Identify which cell holds the provided text, then report its [X, Y] central coordinate. 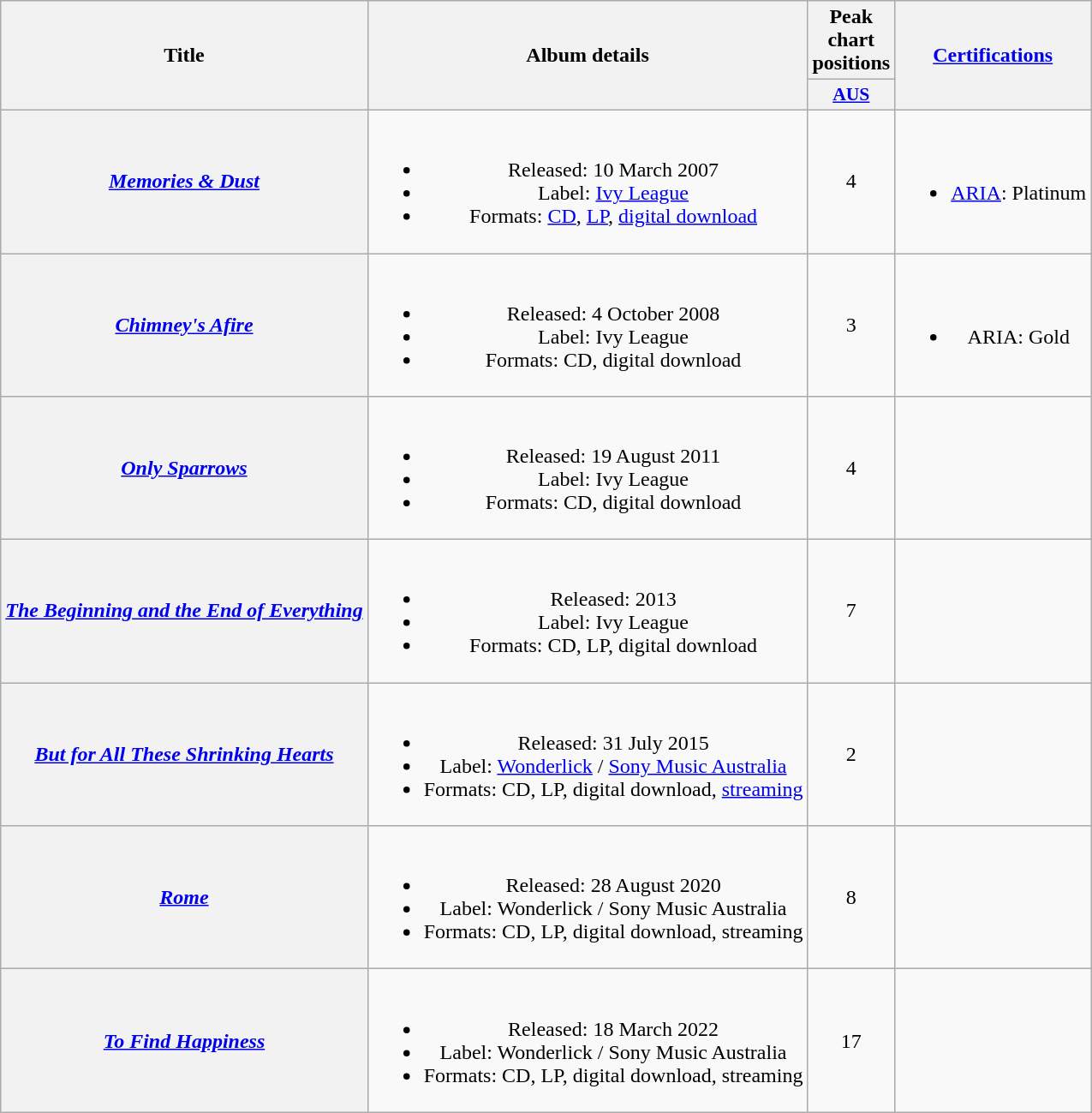
Released: 19 August 2011Label: Ivy LeagueFormats: CD, digital download [588, 468]
Rome [184, 898]
Released: 18 March 2022Label: Wonderlick / Sony Music AustraliaFormats: CD, LP, digital download, streaming [588, 1040]
To Find Happiness [184, 1040]
Only Sparrows [184, 468]
Released: 2013Label: Ivy LeagueFormats: CD, LP, digital download [588, 612]
Title [184, 56]
ARIA: Gold [994, 326]
Released: 4 October 2008Label: Ivy LeagueFormats: CD, digital download [588, 326]
ARIA: Platinum [994, 182]
Memories & Dust [184, 182]
Chimney's Afire [184, 326]
2 [851, 754]
17 [851, 1040]
Released: 28 August 2020Label: Wonderlick / Sony Music AustraliaFormats: CD, LP, digital download, streaming [588, 898]
3 [851, 326]
Peak chart positions [851, 40]
Certifications [994, 56]
Album details [588, 56]
7 [851, 612]
AUS [851, 95]
The Beginning and the End of Everything [184, 612]
Released: 31 July 2015Label: Wonderlick / Sony Music AustraliaFormats: CD, LP, digital download, streaming [588, 754]
8 [851, 898]
But for All These Shrinking Hearts [184, 754]
Released: 10 March 2007Label: Ivy LeagueFormats: CD, LP, digital download [588, 182]
